Identify which cell holds the provided text, then report its (X, Y) central coordinate. 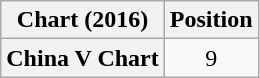
Position (211, 20)
9 (211, 58)
Chart (2016) (83, 20)
China V Chart (83, 58)
